For the text-containing cell, return its midpoint in [X, Y] coordinate format. 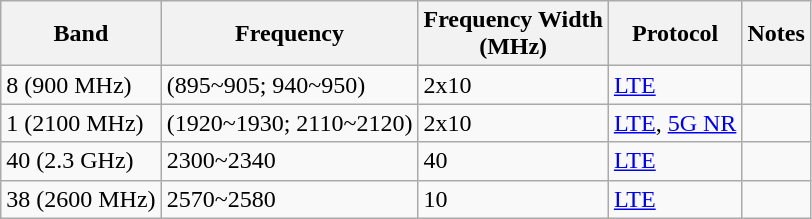
40 (2.3 GHz) [81, 161]
Frequency [290, 34]
(1920~1930; 2110~2120) [290, 123]
8 (900 MHz) [81, 85]
2570~2580 [290, 199]
Protocol [675, 34]
(895~905; 940~950) [290, 85]
Band [81, 34]
38 (2600 MHz) [81, 199]
10 [513, 199]
1 (2100 MHz) [81, 123]
40 [513, 161]
2300~2340 [290, 161]
Notes [776, 34]
LTE, 5G NR [675, 123]
Frequency Width(MHz) [513, 34]
